For the text-containing cell, return its midpoint in [X, Y] coordinate format. 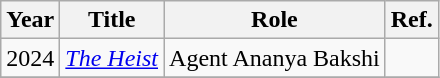
Ref. [412, 20]
Role [275, 20]
The Heist [112, 58]
Agent Ananya Bakshi [275, 58]
2024 [30, 58]
Title [112, 20]
Year [30, 20]
